Capture the cell that displays the provided text and extract its [x, y] central coordinate. 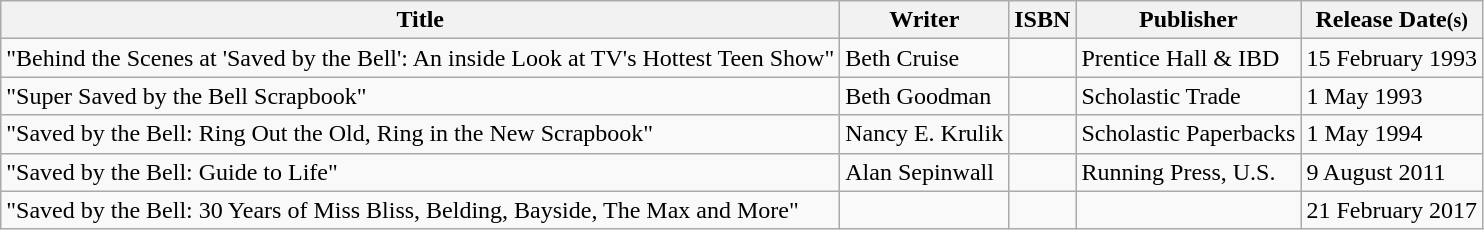
21 February 2017 [1392, 210]
Prentice Hall & IBD [1188, 58]
1 May 1993 [1392, 96]
Beth Cruise [924, 58]
Nancy E. Krulik [924, 134]
"Super Saved by the Bell Scrapbook" [420, 96]
Beth Goodman [924, 96]
Writer [924, 20]
Running Press, U.S. [1188, 172]
Publisher [1188, 20]
Title [420, 20]
Alan Sepinwall [924, 172]
ISBN [1042, 20]
"Saved by the Bell: Guide to Life" [420, 172]
9 August 2011 [1392, 172]
"Saved by the Bell: Ring Out the Old, Ring in the New Scrapbook" [420, 134]
15 February 1993 [1392, 58]
"Saved by the Bell: 30 Years of Miss Bliss, Belding, Bayside, The Max and More" [420, 210]
"Behind the Scenes at 'Saved by the Bell': An inside Look at TV's Hottest Teen Show" [420, 58]
Scholastic Trade [1188, 96]
1 May 1994 [1392, 134]
Release Date(s) [1392, 20]
Scholastic Paperbacks [1188, 134]
